Find where the given text appears and provide that cell's center as [X, Y] coordinate. 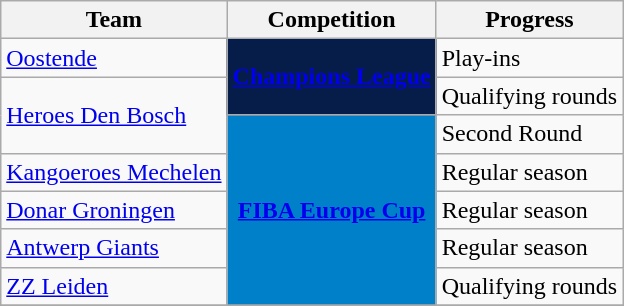
Oostende [114, 58]
Kangoeroes Mechelen [114, 172]
Play-ins [529, 58]
Competition [332, 20]
FIBA Europe Cup [332, 210]
Second Round [529, 134]
Donar Groningen [114, 210]
Team [114, 20]
Antwerp Giants [114, 248]
Champions League [332, 77]
Heroes Den Bosch [114, 115]
Progress [529, 20]
ZZ Leiden [114, 286]
